Pinpoint the cell where the given text exists, returning its [X, Y] midpoint coordinate. 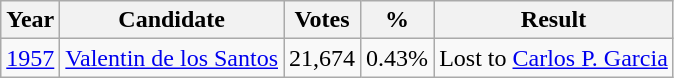
Votes [322, 20]
1957 [30, 58]
% [398, 20]
Result [554, 20]
Year [30, 20]
Valentin de los Santos [172, 58]
Candidate [172, 20]
0.43% [398, 58]
21,674 [322, 58]
Lost to Carlos P. Garcia [554, 58]
